Search for the cell housing the specified text and yield its [X, Y] center coordinate. 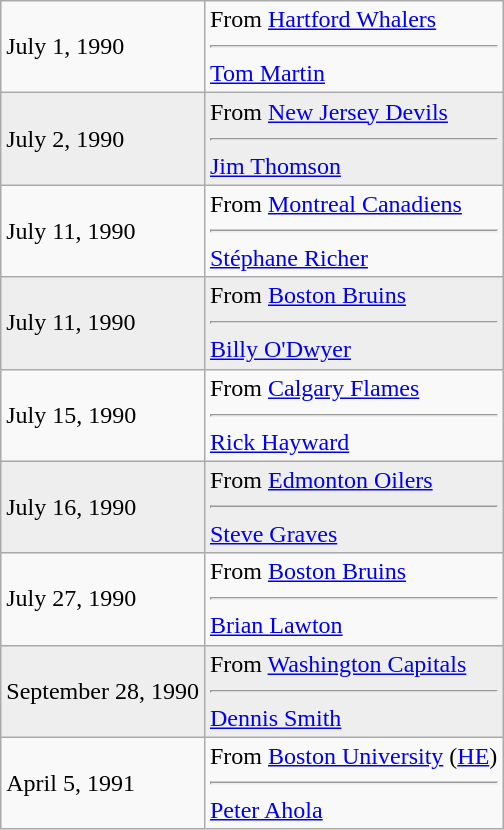
July 2, 1990 [103, 139]
From Boston BruinsBilly O'Dwyer [353, 323]
From Montreal CanadiensStéphane Richer [353, 231]
From New Jersey DevilsJim Thomson [353, 139]
From Hartford WhalersTom Martin [353, 47]
July 16, 1990 [103, 507]
From Boston BruinsBrian Lawton [353, 599]
April 5, 1991 [103, 783]
From Edmonton OilersSteve Graves [353, 507]
From Washington CapitalsDennis Smith [353, 691]
From Boston University (HE)Peter Ahola [353, 783]
July 1, 1990 [103, 47]
September 28, 1990 [103, 691]
From Calgary FlamesRick Hayward [353, 415]
July 15, 1990 [103, 415]
July 27, 1990 [103, 599]
